Determine the [X, Y] coordinate at the center of the cell enclosing the given text.  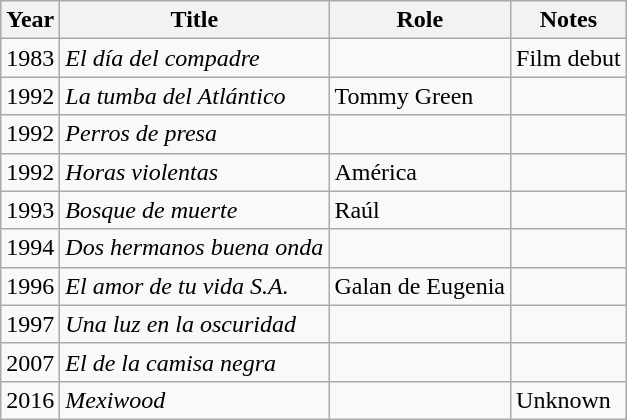
América [420, 172]
Galan de Eugenia [420, 286]
1996 [30, 286]
Raúl [420, 210]
El amor de tu vida S.A. [194, 286]
Horas violentas [194, 172]
Unknown [569, 400]
Film debut [569, 58]
1994 [30, 248]
1997 [30, 324]
Mexiwood [194, 400]
Una luz en la oscuridad [194, 324]
1993 [30, 210]
2016 [30, 400]
Bosque de muerte [194, 210]
El de la camisa negra [194, 362]
La tumba del Atlántico [194, 96]
Perros de presa [194, 134]
El día del compadre [194, 58]
Notes [569, 20]
Role [420, 20]
Title [194, 20]
1983 [30, 58]
Dos hermanos buena onda [194, 248]
2007 [30, 362]
Year [30, 20]
Tommy Green [420, 96]
